Determine the [x, y] coordinate at the center of the cell enclosing the given text.  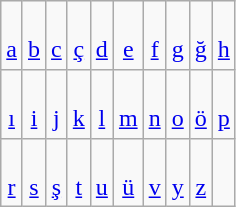
ö [200, 104]
v [154, 172]
t [78, 172]
p [224, 104]
i [34, 104]
d [102, 36]
z [200, 172]
ı [12, 104]
m [128, 104]
a [12, 36]
y [178, 172]
l [102, 104]
ş [57, 172]
b [34, 36]
r [12, 172]
u [102, 172]
f [154, 36]
ü [128, 172]
n [154, 104]
o [178, 104]
ğ [200, 36]
c [57, 36]
k [78, 104]
ç [78, 36]
j [57, 104]
s [34, 172]
e [128, 36]
g [178, 36]
h [224, 36]
